Determine the [x, y] coordinate at the center of the cell enclosing the given text.  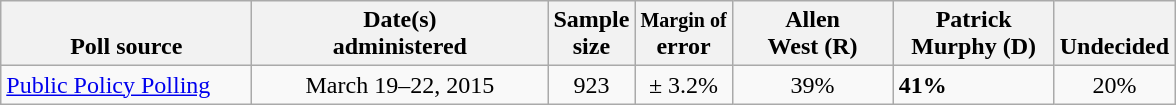
39% [812, 85]
Date(s)administered [400, 34]
Public Policy Polling [126, 85]
March 19–22, 2015 [400, 85]
41% [974, 85]
± 3.2% [684, 85]
Undecided [1114, 34]
AllenWest (R) [812, 34]
20% [1114, 85]
Margin oferror [684, 34]
923 [592, 85]
PatrickMurphy (D) [974, 34]
Poll source [126, 34]
Samplesize [592, 34]
